Extract the (x, y) coordinate from the center of the cell holding the provided text.  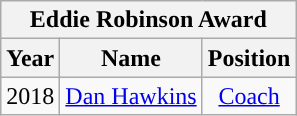
Year (30, 58)
Eddie Robinson Award (148, 20)
Dan Hawkins (131, 96)
2018 (30, 96)
Position (249, 58)
Coach (249, 96)
Name (131, 58)
